Scan for the cell matching the given text and deliver its (x, y) coordinate at center. 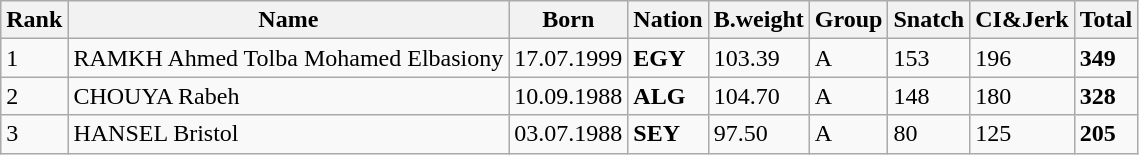
104.70 (758, 96)
Total (1106, 20)
Group (848, 20)
EGY (668, 58)
Born (568, 20)
10.09.1988 (568, 96)
328 (1106, 96)
80 (929, 134)
CHOUYA Rabeh (288, 96)
1 (34, 58)
RAMKH Ahmed Tolba Mohamed Elbasiony (288, 58)
148 (929, 96)
Nation (668, 20)
03.07.1988 (568, 134)
196 (1022, 58)
SEY (668, 134)
HANSEL Bristol (288, 134)
2 (34, 96)
Rank (34, 20)
97.50 (758, 134)
349 (1106, 58)
ALG (668, 96)
103.39 (758, 58)
180 (1022, 96)
205 (1106, 134)
125 (1022, 134)
CI&Jerk (1022, 20)
17.07.1999 (568, 58)
153 (929, 58)
Snatch (929, 20)
3 (34, 134)
Name (288, 20)
B.weight (758, 20)
